Locate the cell with the specified text and output its (X, Y) center coordinate. 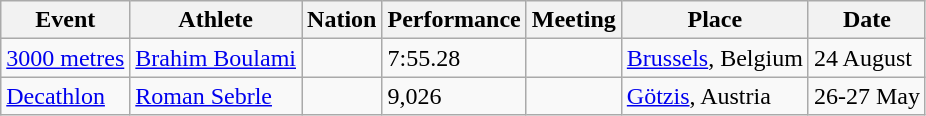
24 August (866, 58)
Place (714, 20)
3000 metres (66, 58)
Brussels, Belgium (714, 58)
Nation (342, 20)
Decathlon (66, 96)
26-27 May (866, 96)
Date (866, 20)
Performance (454, 20)
Meeting (574, 20)
Brahim Boulami (216, 58)
9,026 (454, 96)
Götzis, Austria (714, 96)
7:55.28 (454, 58)
Event (66, 20)
Roman Sebrle (216, 96)
Athlete (216, 20)
